Return (x, y) of the center of cell containing provided text 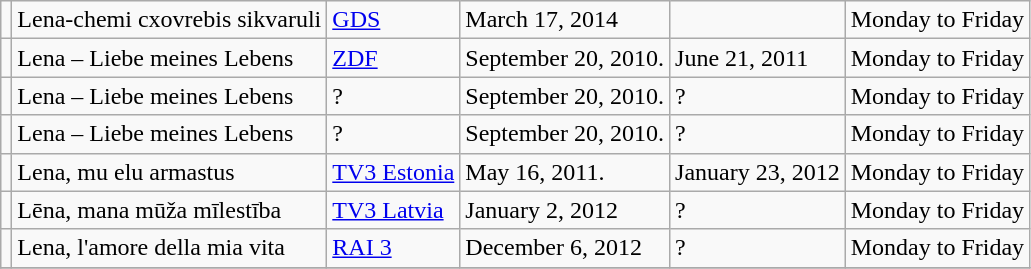
January 23, 2012 (758, 172)
Lena, l'amore della mia vita (170, 248)
TV3 Latvia (394, 210)
ZDF (394, 58)
May 16, 2011. (565, 172)
December 6, 2012 (565, 248)
Lena, mu elu armastus (170, 172)
March 17, 2014 (565, 20)
RAI 3 (394, 248)
January 2, 2012 (565, 210)
GDS (394, 20)
TV3 Estonia (394, 172)
Lena-chemi cxovrebis sikvaruli (170, 20)
June 21, 2011 (758, 58)
Lēna, mana mūža mīlestība (170, 210)
